Capture the cell that displays the provided text and extract its (X, Y) central coordinate. 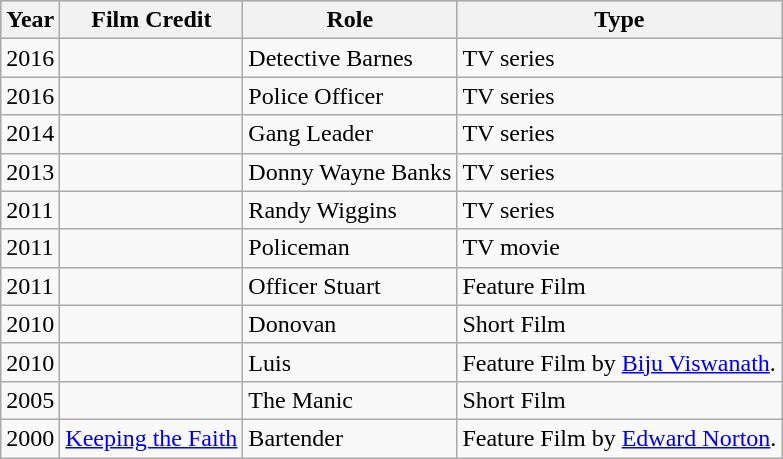
Feature Film by Biju Viswanath. (620, 362)
Donny Wayne Banks (350, 172)
Type (620, 20)
2000 (30, 438)
Role (350, 20)
Feature Film (620, 286)
2005 (30, 400)
Year (30, 20)
Policeman (350, 248)
Luis (350, 362)
Bartender (350, 438)
Donovan (350, 324)
Film Credit (152, 20)
2013 (30, 172)
Officer Stuart (350, 286)
Randy Wiggins (350, 210)
Keeping the Faith (152, 438)
Gang Leader (350, 134)
The Manic (350, 400)
TV movie (620, 248)
Police Officer (350, 96)
Feature Film by Edward Norton. (620, 438)
2014 (30, 134)
Detective Barnes (350, 58)
